Scan for the cell matching the given text and deliver its [X, Y] coordinate at center. 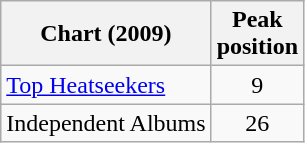
Top Heatseekers [106, 85]
Independent Albums [106, 123]
Chart (2009) [106, 34]
26 [257, 123]
9 [257, 85]
Peakposition [257, 34]
